Locate the cell with the specified text and output its [x, y] center coordinate. 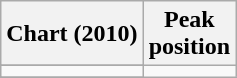
Peakposition [189, 34]
Chart (2010) [72, 34]
